Scan for the cell matching the given text and deliver its (x, y) coordinate at center. 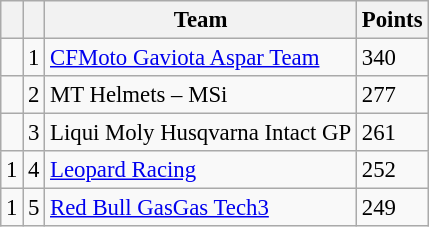
252 (392, 170)
Team (201, 20)
MT Helmets – MSi (201, 95)
2 (34, 95)
5 (34, 208)
Leopard Racing (201, 170)
3 (34, 133)
Liqui Moly Husqvarna Intact GP (201, 133)
CFMoto Gaviota Aspar Team (201, 58)
Points (392, 20)
249 (392, 208)
261 (392, 133)
4 (34, 170)
277 (392, 95)
Red Bull GasGas Tech3 (201, 208)
340 (392, 58)
